Locate the cell with the specified text and output its (X, Y) center coordinate. 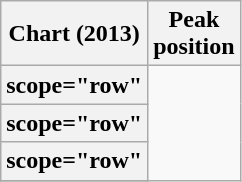
Peak position (194, 34)
Chart (2013) (74, 34)
